Detect which cell encompasses the target text, then output its [X, Y] center coordinate. 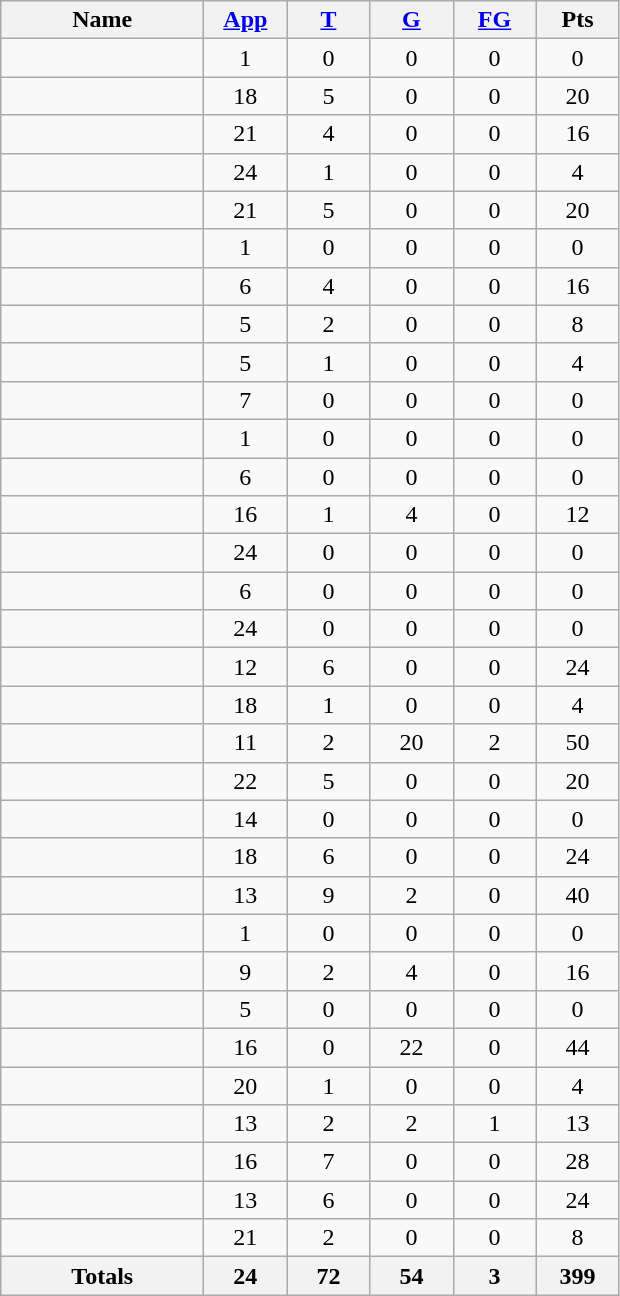
Pts [578, 20]
54 [412, 1276]
FG [494, 20]
App [246, 20]
11 [246, 743]
G [412, 20]
50 [578, 743]
Totals [102, 1276]
14 [246, 819]
3 [494, 1276]
44 [578, 1047]
Name [102, 20]
40 [578, 895]
T [328, 20]
72 [328, 1276]
399 [578, 1276]
28 [578, 1162]
